Pinpoint the cell where the given text exists, returning its (X, Y) midpoint coordinate. 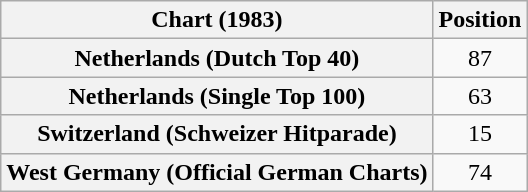
Chart (1983) (217, 20)
Switzerland (Schweizer Hitparade) (217, 134)
63 (480, 96)
15 (480, 134)
87 (480, 58)
74 (480, 172)
Netherlands (Single Top 100) (217, 96)
Netherlands (Dutch Top 40) (217, 58)
West Germany (Official German Charts) (217, 172)
Position (480, 20)
